From the cell containing the given text, extract its center point as [x, y] coordinate. 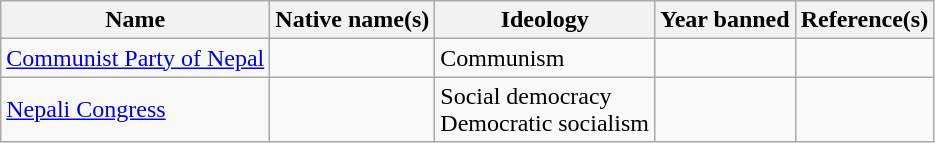
Name [136, 20]
Nepali Congress [136, 110]
Communist Party of Nepal [136, 58]
Communism [545, 58]
Reference(s) [864, 20]
Social democracy Democratic socialism [545, 110]
Ideology [545, 20]
Native name(s) [352, 20]
Year banned [724, 20]
